Locate the cell with the specified text and output its (x, y) center coordinate. 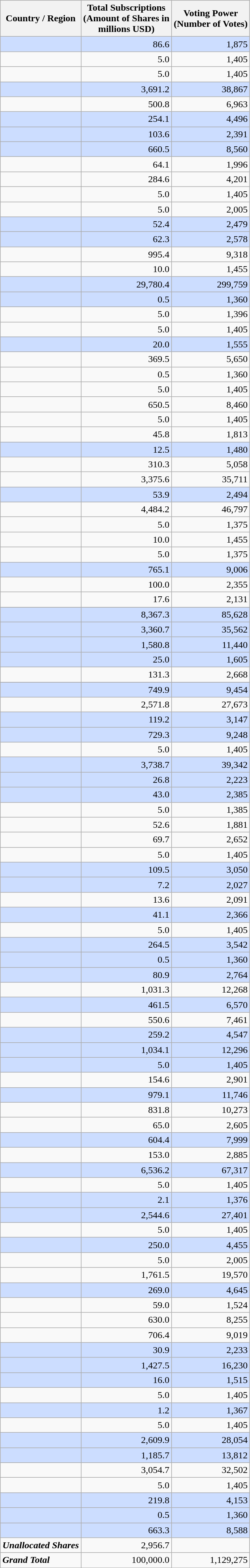
1,524 (211, 1305)
26.8 (126, 780)
299,759 (211, 284)
10,273 (211, 1110)
28,054 (211, 1440)
831.8 (126, 1110)
1,385 (211, 810)
5,058 (211, 465)
2,223 (211, 780)
1,396 (211, 314)
64.1 (126, 164)
2,668 (211, 674)
154.6 (126, 1080)
3,375.6 (126, 480)
8,588 (211, 1530)
1,605 (211, 659)
4,645 (211, 1290)
2,494 (211, 495)
604.4 (126, 1140)
27,401 (211, 1215)
1,031.3 (126, 990)
3,691.2 (126, 89)
Unallocated Shares (41, 1545)
2,885 (211, 1155)
11,440 (211, 644)
1,555 (211, 344)
254.1 (126, 119)
25.0 (126, 659)
35,562 (211, 629)
38,867 (211, 89)
80.9 (126, 975)
27,673 (211, 705)
250.0 (126, 1245)
749.9 (126, 690)
35,711 (211, 480)
4,547 (211, 1035)
663.3 (126, 1530)
259.2 (126, 1035)
3,360.7 (126, 629)
2,131 (211, 599)
219.8 (126, 1500)
7.2 (126, 885)
11,746 (211, 1095)
9,454 (211, 690)
1,376 (211, 1200)
1,813 (211, 434)
1,515 (211, 1380)
650.5 (126, 404)
729.3 (126, 735)
4,201 (211, 179)
765.1 (126, 569)
1,129,275 (211, 1560)
5,650 (211, 359)
16.0 (126, 1380)
65.0 (126, 1125)
2,091 (211, 900)
69.7 (126, 840)
30.9 (126, 1350)
109.5 (126, 870)
12,268 (211, 990)
85,628 (211, 614)
1,881 (211, 825)
Total Subscriptions(Amount of Shares in millions USD) (126, 19)
2,027 (211, 885)
19,570 (211, 1275)
6,570 (211, 1005)
706.4 (126, 1335)
3,147 (211, 720)
Grand Total (41, 1560)
12,296 (211, 1050)
310.3 (126, 465)
29,780.4 (126, 284)
103.6 (126, 134)
1,427.5 (126, 1365)
45.8 (126, 434)
2,956.7 (126, 1545)
9,248 (211, 735)
2,479 (211, 224)
43.0 (126, 795)
284.6 (126, 179)
6,536.2 (126, 1170)
59.0 (126, 1305)
8,560 (211, 149)
2,652 (211, 840)
4,455 (211, 1245)
153.0 (126, 1155)
100.0 (126, 584)
Country / Region (41, 19)
12.5 (126, 449)
52.4 (126, 224)
9,006 (211, 569)
2.1 (126, 1200)
41.1 (126, 915)
1,761.5 (126, 1275)
2,544.6 (126, 1215)
13.6 (126, 900)
2,366 (211, 915)
39,342 (211, 765)
2,233 (211, 1350)
17.6 (126, 599)
7,999 (211, 1140)
2,901 (211, 1080)
2,764 (211, 975)
4,484.2 (126, 510)
100,000.0 (126, 1560)
500.8 (126, 104)
Voting Power(Number of Votes) (211, 19)
3,050 (211, 870)
8,460 (211, 404)
630.0 (126, 1320)
32,502 (211, 1470)
46,797 (211, 510)
995.4 (126, 254)
67,317 (211, 1170)
2,571.8 (126, 705)
9,318 (211, 254)
1,185.7 (126, 1455)
8,255 (211, 1320)
1,580.8 (126, 644)
2,385 (211, 795)
6,963 (211, 104)
4,153 (211, 1500)
1,034.1 (126, 1050)
2,609.9 (126, 1440)
1.2 (126, 1410)
2,391 (211, 134)
1,367 (211, 1410)
3,054.7 (126, 1470)
1,875 (211, 44)
550.6 (126, 1020)
2,605 (211, 1125)
62.3 (126, 239)
52.6 (126, 825)
2,355 (211, 584)
269.0 (126, 1290)
4,496 (211, 119)
3,738.7 (126, 765)
2,578 (211, 239)
461.5 (126, 1005)
7,461 (211, 1020)
1,996 (211, 164)
86.6 (126, 44)
9,019 (211, 1335)
119.2 (126, 720)
16,230 (211, 1365)
131.3 (126, 674)
3,542 (211, 945)
369.5 (126, 359)
1,480 (211, 449)
20.0 (126, 344)
13,812 (211, 1455)
979.1 (126, 1095)
53.9 (126, 495)
660.5 (126, 149)
264.5 (126, 945)
8,367.3 (126, 614)
